Detect which cell encompasses the target text, then output its (X, Y) center coordinate. 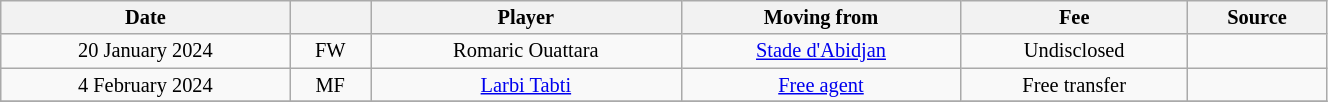
FW (330, 51)
4 February 2024 (146, 85)
Free agent (821, 85)
Source (1258, 17)
Larbi Tabti (526, 85)
Stade d'Abidjan (821, 51)
Romaric Ouattara (526, 51)
Date (146, 17)
Moving from (821, 17)
Undisclosed (1074, 51)
Player (526, 17)
Free transfer (1074, 85)
Fee (1074, 17)
MF (330, 85)
20 January 2024 (146, 51)
